Scan for the cell matching the given text and deliver its [x, y] coordinate at center. 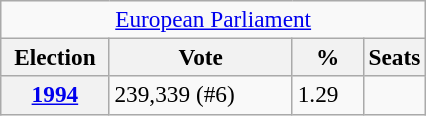
Election [55, 57]
Seats [394, 57]
% [328, 57]
1994 [55, 95]
239,339 (#6) [200, 95]
1.29 [328, 95]
European Parliament [214, 19]
Vote [200, 57]
